Pinpoint the cell where the given text exists, returning its (x, y) midpoint coordinate. 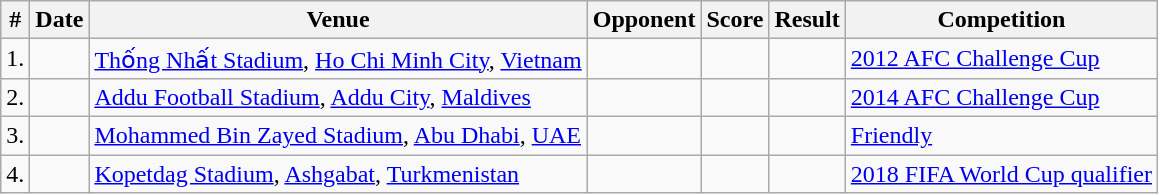
Opponent (644, 20)
Kopetdag Stadium, Ashgabat, Turkmenistan (338, 173)
Result (807, 20)
2014 AFC Challenge Cup (1001, 97)
2018 FIFA World Cup qualifier (1001, 173)
3. (16, 135)
Score (735, 20)
Date (60, 20)
Friendly (1001, 135)
2012 AFC Challenge Cup (1001, 59)
# (16, 20)
4. (16, 173)
Addu Football Stadium, Addu City, Maldives (338, 97)
Thống Nhất Stadium, Ho Chi Minh City, Vietnam (338, 59)
Competition (1001, 20)
2. (16, 97)
1. (16, 59)
Venue (338, 20)
Mohammed Bin Zayed Stadium, Abu Dhabi, UAE (338, 135)
